Return (x, y) of the center of cell containing provided text 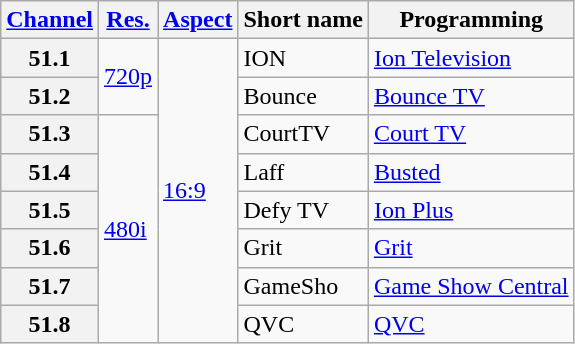
Laff (303, 172)
Ion Television (471, 58)
Bounce TV (471, 96)
Short name (303, 20)
CourtTV (303, 134)
720p (128, 77)
51.6 (50, 248)
Court TV (471, 134)
51.7 (50, 286)
51.3 (50, 134)
Ion Plus (471, 210)
Defy TV (303, 210)
51.4 (50, 172)
ION (303, 58)
Game Show Central (471, 286)
51.1 (50, 58)
480i (128, 229)
16:9 (198, 191)
51.2 (50, 96)
Bounce (303, 96)
51.8 (50, 324)
Aspect (198, 20)
Res. (128, 20)
51.5 (50, 210)
GameSho (303, 286)
Busted (471, 172)
Channel (50, 20)
Programming (471, 20)
